Output the [X, Y] coordinate of the center of the cell containing the given text.  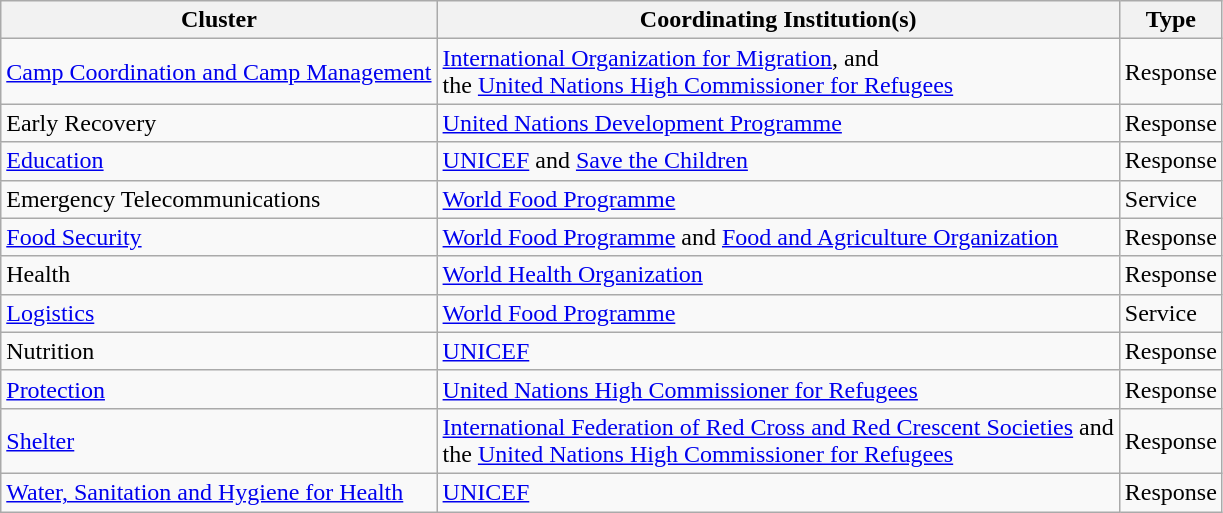
United Nations Development Programme [778, 123]
Water, Sanitation and Hygiene for Health [219, 492]
United Nations High Commissioner for Refugees [778, 389]
Coordinating Institution(s) [778, 20]
Shelter [219, 440]
Protection [219, 389]
Emergency Telecommunications [219, 199]
Cluster [219, 20]
Early Recovery [219, 123]
Food Security [219, 237]
International Organization for Migration, andthe United Nations High Commissioner for Refugees [778, 72]
Nutrition [219, 351]
Type [1170, 20]
Health [219, 275]
UNICEF and Save the Children [778, 161]
International Federation of Red Cross and Red Crescent Societies andthe United Nations High Commissioner for Refugees [778, 440]
Logistics [219, 313]
World Health Organization [778, 275]
Camp Coordination and Camp Management [219, 72]
Education [219, 161]
World Food Programme and Food and Agriculture Organization [778, 237]
